Search for the cell housing the specified text and yield its [x, y] center coordinate. 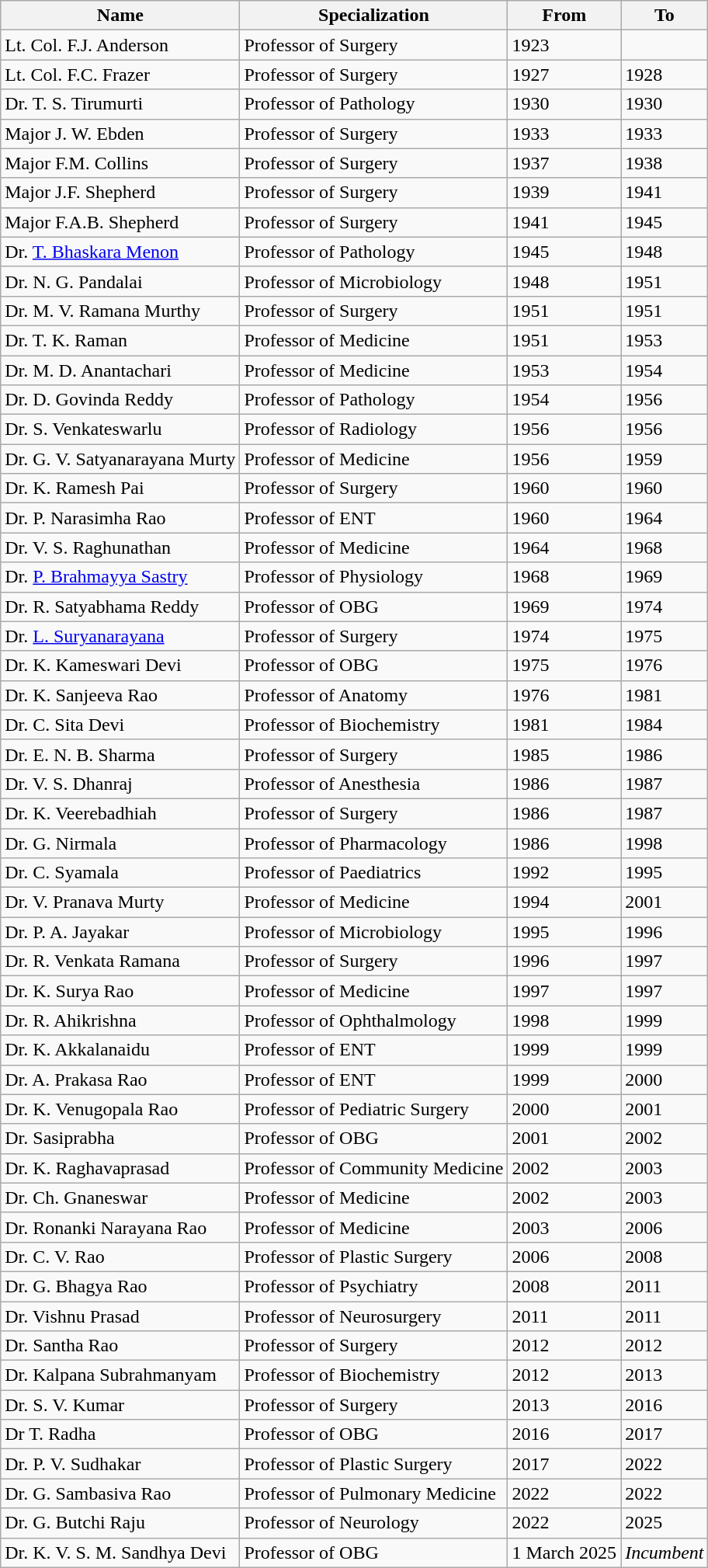
Name [120, 16]
1938 [665, 163]
Dr. E. N. B. Sharma [120, 754]
Professor of Ophthalmology [374, 1020]
Lt. Col. F.J. Anderson [120, 45]
Dr T. Radha [120, 1434]
Dr. V. S. Raghunathan [120, 548]
To [665, 16]
Dr. A. Prakasa Rao [120, 1080]
Dr. K. Kameswari Devi [120, 666]
Dr. T. Bhaskara Menon [120, 252]
Dr. K. Veerebadhiah [120, 813]
From [564, 16]
1985 [564, 754]
Dr. D. Govinda Reddy [120, 400]
Incumbent [665, 1552]
Dr. V. Pranava Murty [120, 902]
Dr. R. Ahikrishna [120, 1020]
Dr. R. Satyabhama Reddy [120, 607]
Professor of Neurology [374, 1523]
Dr. P. Brahmayya Sastry [120, 577]
Dr. K. Akkalanaidu [120, 1050]
Professor of Neurosurgery [374, 1316]
Major F.A.B. Shepherd [120, 222]
Professor of Paediatrics [374, 873]
Lt. Col. F.C. Frazer [120, 75]
Professor of Anesthesia [374, 784]
Dr. P. V. Sudhakar [120, 1464]
Dr. G. Nirmala [120, 843]
1959 [665, 459]
Dr. T. S. Tirumurti [120, 104]
Dr. G. Butchi Raju [120, 1523]
1984 [665, 725]
Dr. Sasiprabha [120, 1139]
Dr. Ronanki Narayana Rao [120, 1227]
Professor of Community Medicine [374, 1168]
Dr. K. Ramesh Pai [120, 488]
Professor of Anatomy [374, 695]
Dr. G. Sambasiva Rao [120, 1493]
Dr. Vishnu Prasad [120, 1316]
Dr. K. Venugopala Rao [120, 1109]
Professor of Pediatric Surgery [374, 1109]
1923 [564, 45]
Dr. G. Bhagya Rao [120, 1286]
Dr. K. Surya Rao [120, 991]
Dr. T. K. Raman [120, 340]
Dr. P. Narasimha Rao [120, 518]
Dr. M. D. Anantachari [120, 370]
Dr. S. V. Kumar [120, 1405]
1927 [564, 75]
2025 [665, 1523]
Dr. Santha Rao [120, 1346]
Dr. C. Sita Devi [120, 725]
Professor of Pulmonary Medicine [374, 1493]
Dr. K. Sanjeeva Rao [120, 695]
Major J.F. Shepherd [120, 193]
Major J. W. Ebden [120, 134]
Professor of Radiology [374, 429]
1939 [564, 193]
Dr. V. S. Dhanraj [120, 784]
Dr. Kalpana Subrahmanyam [120, 1375]
Dr. S. Venkateswarlu [120, 429]
Dr. K. Raghavaprasad [120, 1168]
Dr. P. A. Jayakar [120, 932]
Specialization [374, 16]
Dr. L. Suryanarayana [120, 636]
Dr. M. V. Ramana Murthy [120, 311]
Dr. R. Venkata Ramana [120, 961]
Professor of Physiology [374, 577]
Dr. C. Syamala [120, 873]
1937 [564, 163]
Professor of Pharmacology [374, 843]
1992 [564, 873]
1928 [665, 75]
1 March 2025 [564, 1552]
Dr. C. V. Rao [120, 1257]
Dr. G. V. Satyanarayana Murty [120, 459]
Dr. K. V. S. M. Sandhya Devi [120, 1552]
Professor of Psychiatry [374, 1286]
Dr. Ch. Gnaneswar [120, 1198]
Dr. N. G. Pandalai [120, 281]
Major F.M. Collins [120, 163]
1994 [564, 902]
